Return the [X, Y] coordinate for the center point of the cell that contains the specified text.  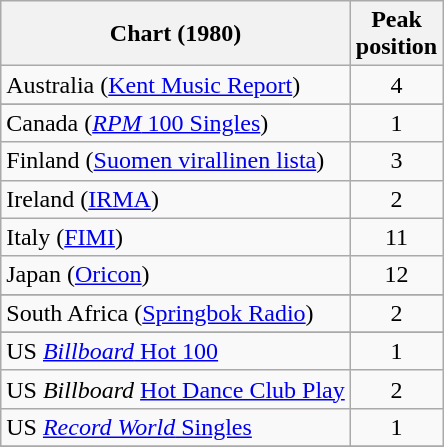
US Record World Singles [176, 427]
Canada (RPM 100 Singles) [176, 123]
4 [396, 85]
US Billboard Hot 100 [176, 351]
Finland (Suomen virallinen lista) [176, 161]
12 [396, 275]
11 [396, 237]
South Africa (Springbok Radio) [176, 313]
Chart (1980) [176, 34]
Ireland (IRMA) [176, 199]
Australia (Kent Music Report) [176, 85]
Japan (Oricon) [176, 275]
Italy (FIMI) [176, 237]
Peakposition [396, 34]
US Billboard Hot Dance Club Play [176, 389]
3 [396, 161]
